Output the (X, Y) coordinate of the center of the cell containing the given text.  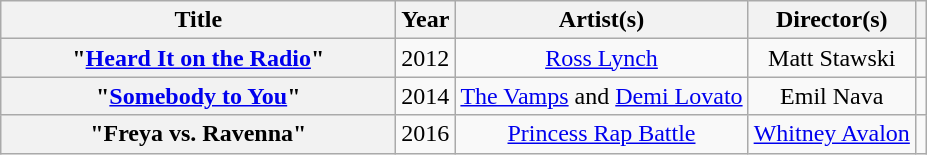
Ross Lynch (602, 58)
Matt Stawski (832, 58)
Director(s) (832, 20)
2014 (426, 96)
The Vamps and Demi Lovato (602, 96)
Emil Nava (832, 96)
Year (426, 20)
2012 (426, 58)
Title (198, 20)
"Heard It on the Radio" (198, 58)
"Freya vs. Ravenna" (198, 134)
Whitney Avalon (832, 134)
Artist(s) (602, 20)
Princess Rap Battle (602, 134)
2016 (426, 134)
"Somebody to You" (198, 96)
